Detect which cell encompasses the target text, then output its (X, Y) center coordinate. 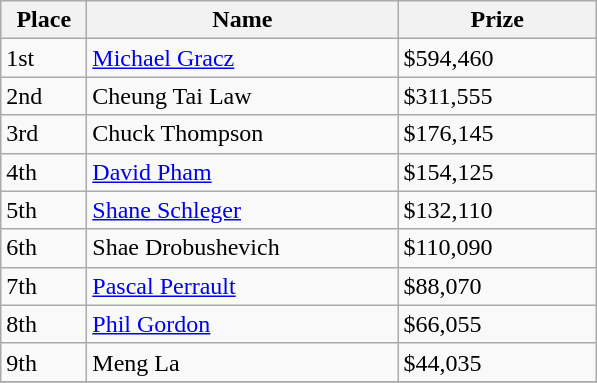
$176,145 (498, 134)
Michael Gracz (242, 58)
Name (242, 20)
$110,090 (498, 248)
Pascal Perrault (242, 286)
$88,070 (498, 286)
5th (44, 210)
Meng La (242, 362)
Prize (498, 20)
7th (44, 286)
$311,555 (498, 96)
$594,460 (498, 58)
Shae Drobushevich (242, 248)
2nd (44, 96)
9th (44, 362)
Shane Schleger (242, 210)
Chuck Thompson (242, 134)
Place (44, 20)
3rd (44, 134)
David Pham (242, 172)
6th (44, 248)
$44,035 (498, 362)
1st (44, 58)
Cheung Tai Law (242, 96)
4th (44, 172)
$154,125 (498, 172)
Phil Gordon (242, 324)
$132,110 (498, 210)
8th (44, 324)
$66,055 (498, 324)
